Return the (X, Y) coordinate for the center point of the cell that contains the specified text.  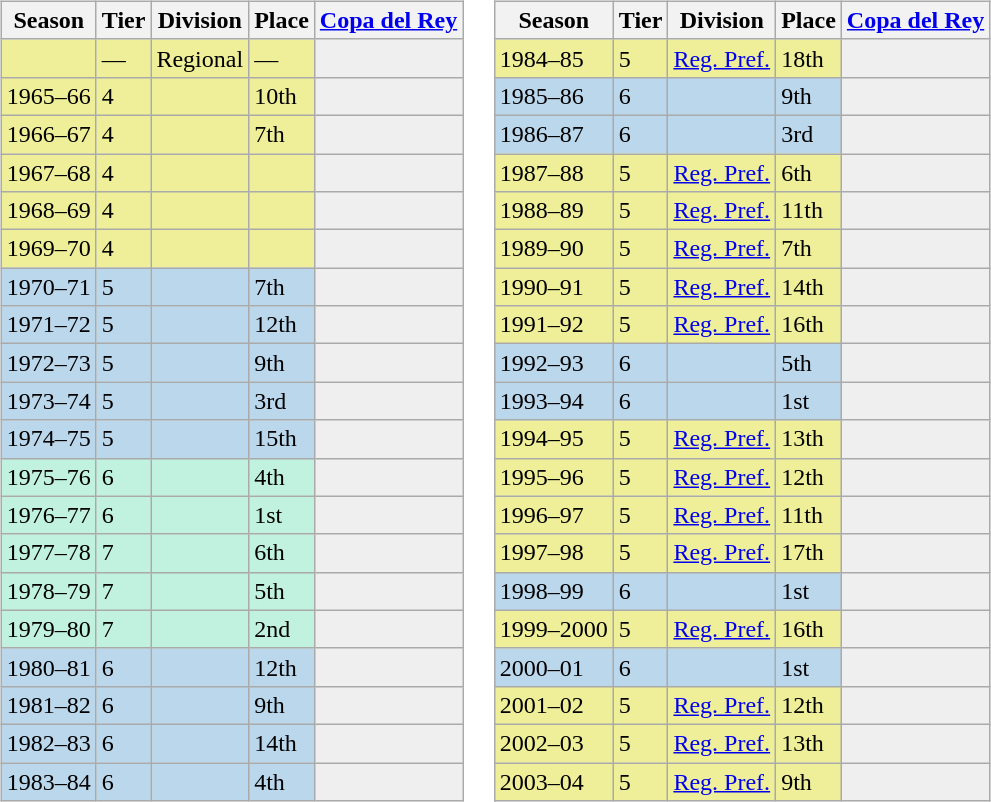
1978–79 (48, 591)
1997–98 (554, 553)
1965–66 (48, 96)
10th (282, 96)
15th (282, 439)
1998–99 (554, 591)
1980–81 (48, 667)
18th (809, 58)
1966–67 (48, 134)
1993–94 (554, 401)
1982–83 (48, 743)
1995–96 (554, 477)
Regional (200, 58)
1999–2000 (554, 629)
1976–77 (48, 515)
1984–85 (554, 58)
1975–76 (48, 477)
2003–04 (554, 781)
1979–80 (48, 629)
1985–86 (554, 96)
1989–90 (554, 249)
2002–03 (554, 743)
2001–02 (554, 705)
1981–82 (48, 705)
17th (809, 553)
1970–71 (48, 287)
1977–78 (48, 553)
1991–92 (554, 325)
1972–73 (48, 363)
1967–68 (48, 173)
1974–75 (48, 439)
1987–88 (554, 173)
2nd (282, 629)
1994–95 (554, 439)
1969–70 (48, 249)
1973–74 (48, 401)
1996–97 (554, 515)
1971–72 (48, 325)
1983–84 (48, 781)
2000–01 (554, 667)
1990–91 (554, 287)
1968–69 (48, 211)
1986–87 (554, 134)
1988–89 (554, 211)
1992–93 (554, 363)
